Return the [X, Y] coordinate for the center point of the cell that contains the specified text.  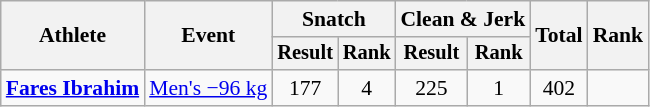
1 [498, 88]
402 [558, 88]
177 [305, 88]
225 [431, 88]
Fares Ibrahim [72, 88]
Event [208, 36]
Athlete [72, 36]
Clean & Jerk [462, 19]
Snatch [334, 19]
4 [367, 88]
Total [558, 36]
Men's −96 kg [208, 88]
